Output the (x, y) coordinate of the center of the cell containing the given text.  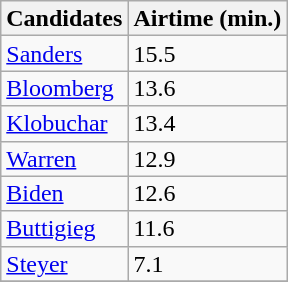
Airtime (min.) (208, 18)
Steyer (64, 264)
Buttigieg (64, 228)
Bloomberg (64, 88)
13.4 (208, 124)
13.6 (208, 88)
15.5 (208, 54)
Klobuchar (64, 124)
12.6 (208, 194)
Candidates (64, 18)
Sanders (64, 54)
Biden (64, 194)
11.6 (208, 228)
Warren (64, 158)
12.9 (208, 158)
7.1 (208, 264)
